Detect which cell encompasses the target text, then output its (x, y) center coordinate. 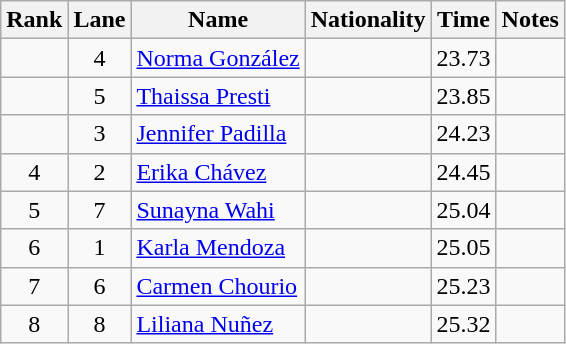
Name (218, 20)
Time (464, 20)
Nationality (368, 20)
Norma González (218, 58)
25.04 (464, 210)
Liliana Nuñez (218, 324)
Lane (100, 20)
24.45 (464, 172)
1 (100, 248)
Jennifer Padilla (218, 134)
25.32 (464, 324)
Thaissa Presti (218, 96)
23.85 (464, 96)
2 (100, 172)
25.05 (464, 248)
25.23 (464, 286)
Erika Chávez (218, 172)
3 (100, 134)
24.23 (464, 134)
Notes (530, 20)
Carmen Chourio (218, 286)
Sunayna Wahi (218, 210)
23.73 (464, 58)
Karla Mendoza (218, 248)
Rank (34, 20)
